Output the [X, Y] coordinate of the center of the cell containing the given text.  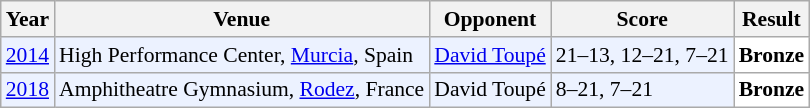
Opponent [490, 19]
Amphitheatre Gymnasium, Rodez, France [242, 90]
Result [772, 19]
21–13, 12–21, 7–21 [642, 55]
High Performance Center, Murcia, Spain [242, 55]
2014 [28, 55]
8–21, 7–21 [642, 90]
2018 [28, 90]
Venue [242, 19]
Year [28, 19]
Score [642, 19]
